Detect which cell encompasses the target text, then output its (x, y) center coordinate. 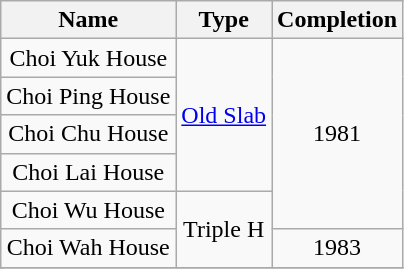
Choi Wah House (88, 248)
Choi Yuk House (88, 58)
Type (224, 20)
Old Slab (224, 115)
Completion (338, 20)
Triple H (224, 229)
Choi Chu House (88, 134)
Choi Ping House (88, 96)
Name (88, 20)
1981 (338, 134)
Choi Lai House (88, 172)
Choi Wu House (88, 210)
1983 (338, 248)
